For the text-containing cell, return its midpoint in [X, Y] coordinate format. 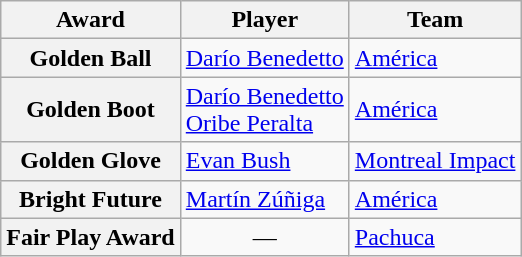
Golden Glove [91, 161]
Player [264, 20]
Award [91, 20]
Montreal Impact [435, 161]
Evan Bush [264, 161]
Golden Ball [91, 58]
Darío Benedetto Oribe Peralta [264, 110]
Martín Zúñiga [264, 199]
Pachuca [435, 237]
Darío Benedetto [264, 58]
Fair Play Award [91, 237]
Bright Future [91, 199]
— [264, 237]
Team [435, 20]
Golden Boot [91, 110]
